From the cell containing the given text, extract its center point as [x, y] coordinate. 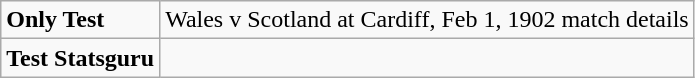
Only Test [80, 20]
Test Statsguru [80, 58]
Wales v Scotland at Cardiff, Feb 1, 1902 match details [428, 20]
